Extract the (X, Y) coordinate from the center of the cell holding the provided text.  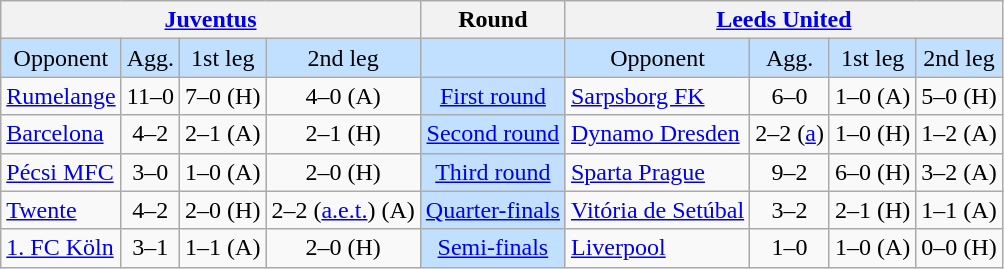
1–0 (H) (872, 134)
9–2 (790, 172)
2–2 (a.e.t.) (A) (343, 210)
6–0 (H) (872, 172)
4–0 (A) (343, 96)
Vitória de Setúbal (657, 210)
Third round (492, 172)
3–1 (150, 248)
2–2 (a) (790, 134)
1. FC Köln (61, 248)
Sarpsborg FK (657, 96)
7–0 (H) (223, 96)
3–0 (150, 172)
0–0 (H) (959, 248)
Round (492, 20)
Twente (61, 210)
Second round (492, 134)
2–1 (A) (223, 134)
3–2 (A) (959, 172)
Dynamo Dresden (657, 134)
3–2 (790, 210)
Semi-finals (492, 248)
Barcelona (61, 134)
Liverpool (657, 248)
Leeds United (784, 20)
1–0 (790, 248)
11–0 (150, 96)
Juventus (211, 20)
Quarter-finals (492, 210)
5–0 (H) (959, 96)
Rumelange (61, 96)
Pécsi MFC (61, 172)
6–0 (790, 96)
Sparta Prague (657, 172)
First round (492, 96)
1–2 (A) (959, 134)
